Output the (x, y) coordinate of the center of the cell containing the given text.  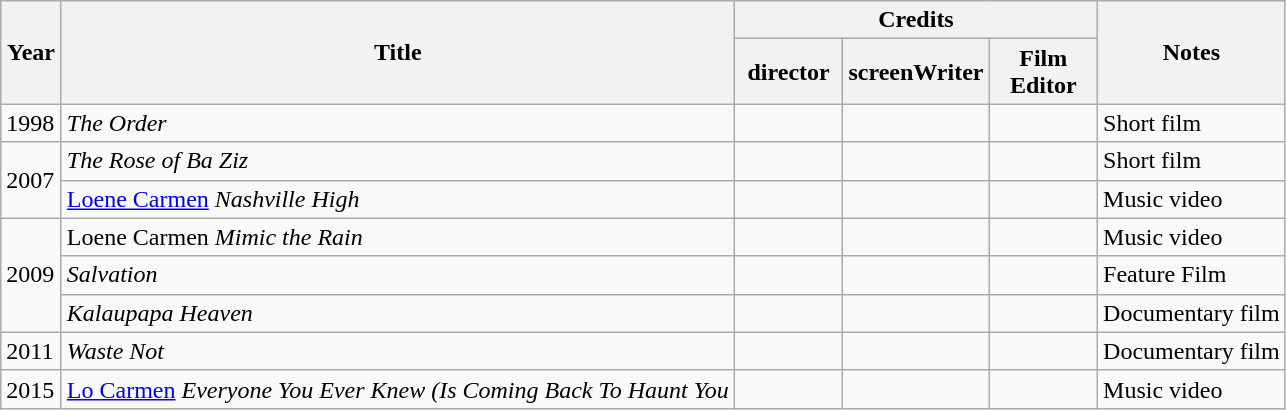
Credits (916, 20)
Notes (1192, 52)
screenWriter (916, 72)
2007 (32, 180)
Feature Film (1192, 275)
Year (32, 52)
1998 (32, 123)
The Rose of Ba Ziz (398, 161)
2011 (32, 351)
Film Editor (1044, 72)
Title (398, 52)
The Order (398, 123)
Loene Carmen Mimic the Rain (398, 237)
Loene Carmen Nashville High (398, 199)
Lo Carmen Everyone You Ever Knew (Is Coming Back To Haunt You (398, 389)
2015 (32, 389)
Waste Not (398, 351)
director (788, 72)
Kalaupapa Heaven (398, 313)
2009 (32, 275)
Salvation (398, 275)
